Identify which cell holds the provided text, then report its [X, Y] central coordinate. 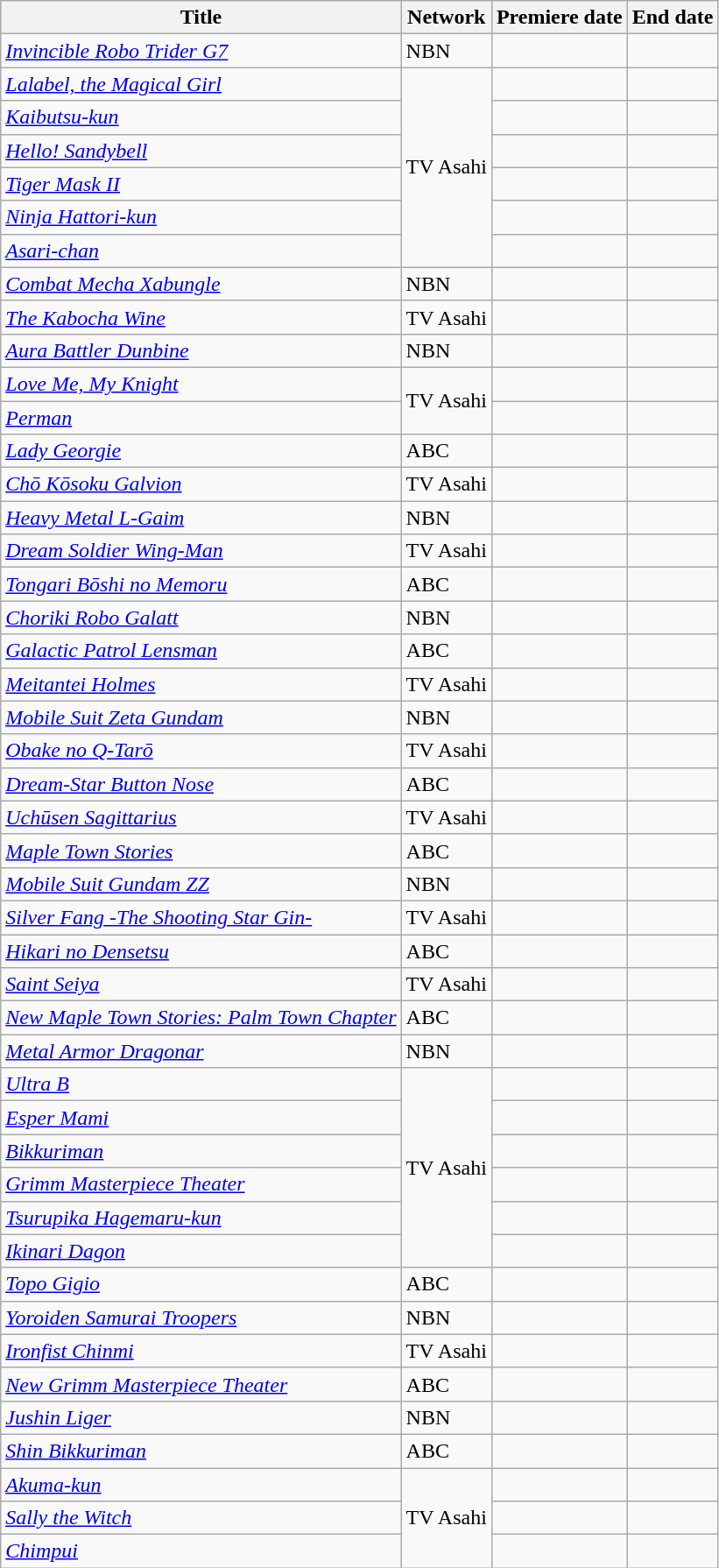
The Kabocha Wine [201, 317]
New Maple Town Stories: Palm Town Chapter [201, 1018]
End date [673, 18]
Hello! Sandybell [201, 151]
Premiere date [559, 18]
Hikari no Densetsu [201, 950]
Dream-Star Button Nose [201, 784]
Perman [201, 418]
Shin Bikkuriman [201, 1451]
Topo Gigio [201, 1284]
Love Me, My Knight [201, 384]
Choriki Robo Galatt [201, 618]
Dream Soldier Wing-Man [201, 551]
Grimm Masterpiece Theater [201, 1184]
Mobile Suit Zeta Gundam [201, 717]
Obake no Q-Tarō [201, 751]
Ultra B [201, 1084]
Title [201, 18]
Silver Fang -The Shooting Star Gin- [201, 917]
Jushin Liger [201, 1417]
Chimpui [201, 1551]
Ironfist Chinmi [201, 1351]
Kaibutsu-kun [201, 117]
Sally the Witch [201, 1518]
Lady Georgie [201, 451]
Combat Mecha Xabungle [201, 284]
Heavy Metal L-Gaim [201, 518]
Tiger Mask II [201, 184]
Uchūsen Sagittarius [201, 817]
Ikinari Dagon [201, 1251]
Maple Town Stories [201, 851]
Ninja Hattori-kun [201, 217]
Akuma-kun [201, 1485]
Chō Kōsoku Galvion [201, 484]
Metal Armor Dragonar [201, 1051]
Esper Mami [201, 1118]
Asari-chan [201, 251]
Tongari Bōshi no Memoru [201, 584]
Lalabel, the Magical Girl [201, 84]
Tsurupika Hagemaru-kun [201, 1218]
Meitantei Holmes [201, 684]
New Grimm Masterpiece Theater [201, 1384]
Mobile Suit Gundam ZZ [201, 884]
Invincible Robo Trider G7 [201, 51]
Aura Battler Dunbine [201, 350]
Network [447, 18]
Bikkuriman [201, 1151]
Yoroiden Samurai Troopers [201, 1317]
Galactic Patrol Lensman [201, 651]
Saint Seiya [201, 985]
